Capture the cell that displays the provided text and extract its [x, y] central coordinate. 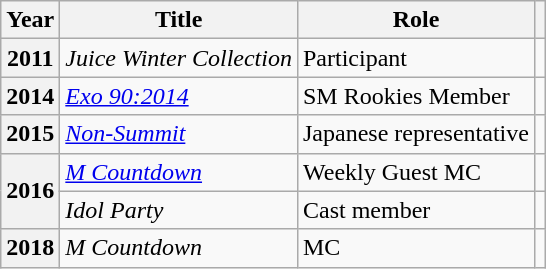
2014 [30, 96]
Weekly Guest MC [416, 172]
Participant [416, 58]
Role [416, 20]
Title [179, 20]
MC [416, 248]
SM Rookies Member [416, 96]
2016 [30, 191]
Juice Winter Collection [179, 58]
2011 [30, 58]
Japanese representative [416, 134]
Non-Summit [179, 134]
2018 [30, 248]
Exo 90:2014 [179, 96]
Year [30, 20]
Cast member [416, 210]
2015 [30, 134]
Idol Party [179, 210]
